Identify which cell holds the provided text, then report its [X, Y] central coordinate. 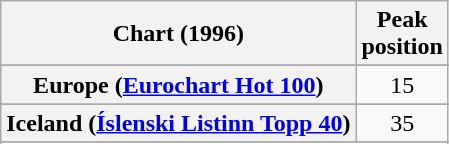
Iceland (Íslenski Listinn Topp 40) [178, 123]
15 [402, 85]
Peakposition [402, 34]
Europe (Eurochart Hot 100) [178, 85]
35 [402, 123]
Chart (1996) [178, 34]
